Extract the [X, Y] coordinate from the center of the cell holding the provided text.  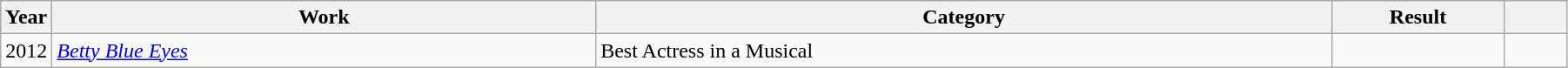
2012 [26, 51]
Category [964, 17]
Best Actress in a Musical [964, 51]
Betty Blue Eyes [324, 51]
Work [324, 17]
Year [26, 17]
Result [1418, 17]
